Detect which cell encompasses the target text, then output its (x, y) center coordinate. 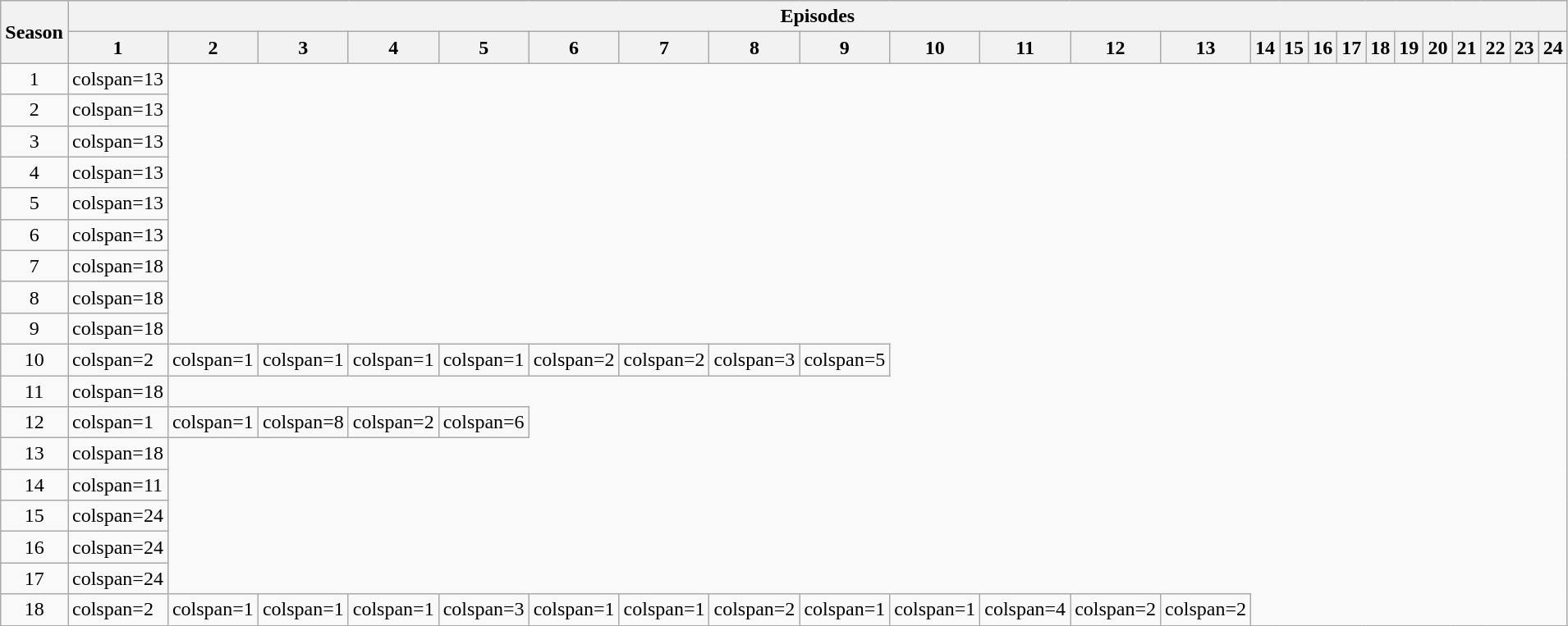
21 (1466, 48)
23 (1524, 48)
Season (34, 32)
colspan=8 (303, 423)
22 (1496, 48)
Episodes (818, 16)
colspan=11 (117, 485)
colspan=5 (845, 359)
19 (1409, 48)
colspan=6 (484, 423)
colspan=4 (1025, 610)
20 (1438, 48)
24 (1553, 48)
